Find where the given text appears and provide that cell's center as [x, y] coordinate. 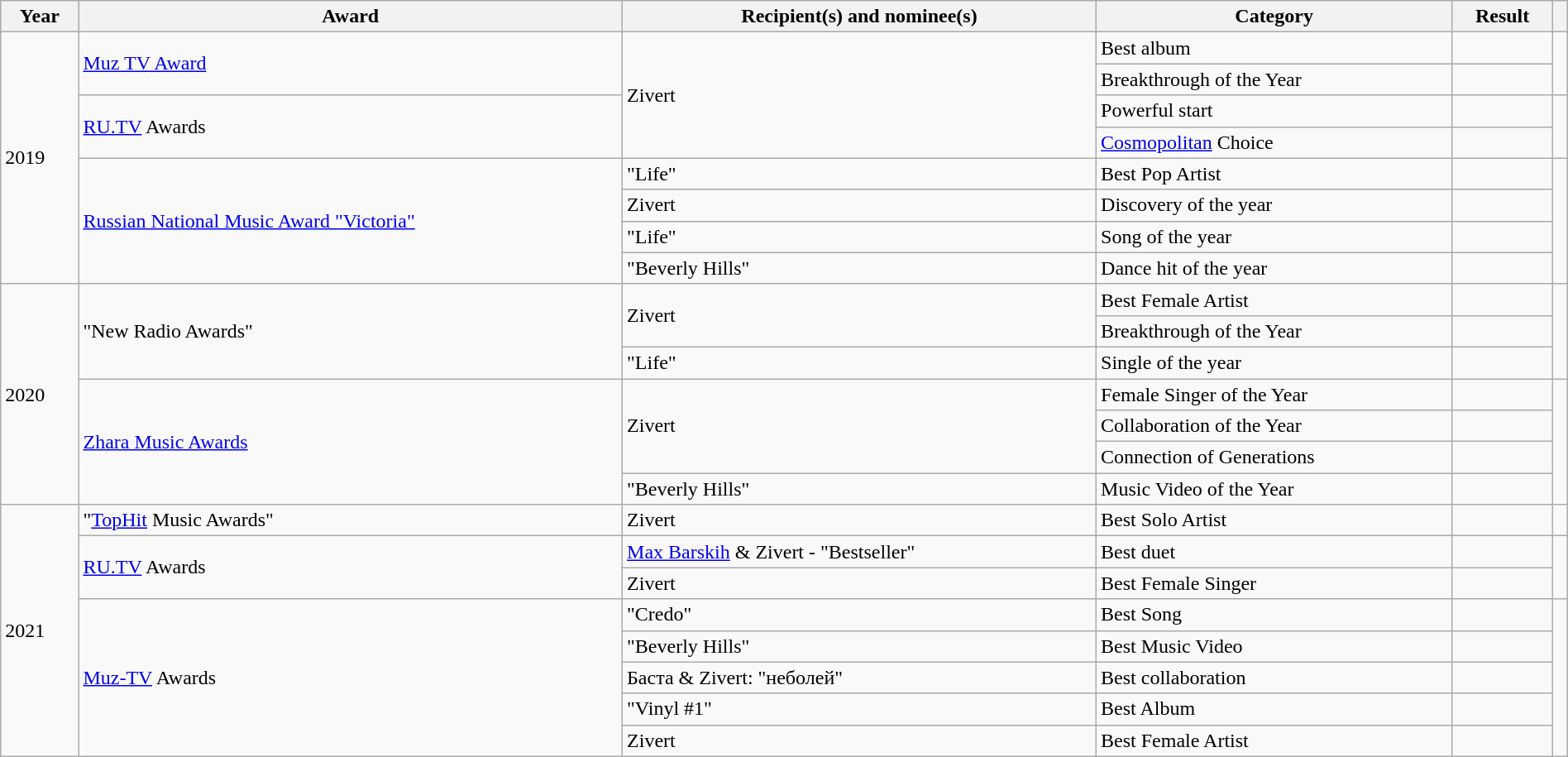
Cosmopolitan Choice [1274, 142]
Female Singer of the Year [1274, 395]
Best Album [1274, 709]
2021 [40, 630]
Best collaboration [1274, 678]
Song of the year [1274, 237]
Dance hit of the year [1274, 268]
Zhara Music Awards [351, 442]
Best duet [1274, 552]
Баста & Zivert: "неболей" [860, 678]
Award [351, 17]
Russian National Music Award "Victoria" [351, 221]
Collaboration of the Year [1274, 426]
Year [40, 17]
Muz-TV Awards [351, 678]
Best Music Video [1274, 646]
Powerful start [1274, 111]
Best Song [1274, 615]
2019 [40, 158]
Recipient(s) and nominee(s) [860, 17]
Max Barskih & Zivert - "Bestseller" [860, 552]
"Credo" [860, 615]
Best Female Singer [1274, 583]
"Vinyl #1" [860, 709]
Category [1274, 17]
Best Pop Artist [1274, 174]
Single of the year [1274, 362]
"New Radio Awards" [351, 331]
Best album [1274, 48]
Music Video of the Year [1274, 489]
Discovery of the year [1274, 205]
Connection of Generations [1274, 458]
Best Solo Artist [1274, 520]
Result [1503, 17]
2020 [40, 394]
"TopHit Music Awards" [351, 520]
Muz TV Award [351, 64]
